Detect which cell encompasses the target text, then output its [x, y] center coordinate. 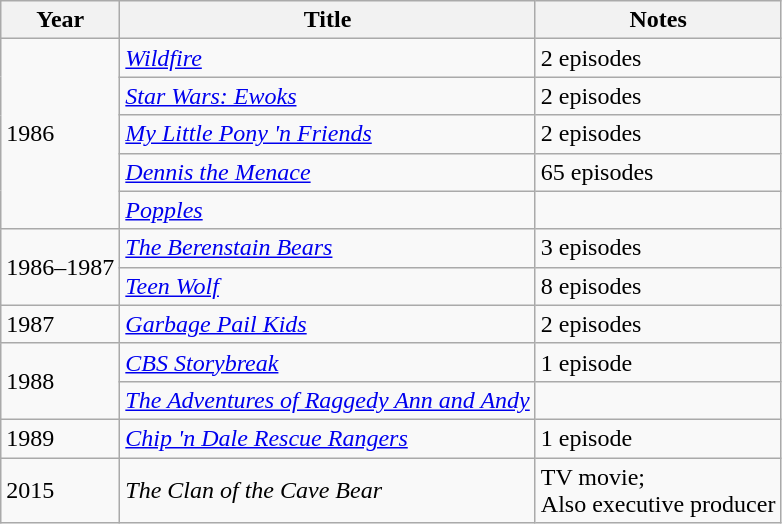
Year [60, 20]
1989 [60, 438]
The Adventures of Raggedy Ann and Andy [328, 400]
65 episodes [658, 172]
3 episodes [658, 248]
The Clan of the Cave Bear [328, 490]
Star Wars: Ewoks [328, 96]
Wildfire [328, 58]
TV movie;Also executive producer [658, 490]
8 episodes [658, 286]
2015 [60, 490]
1986–1987 [60, 267]
Chip 'n Dale Rescue Rangers [328, 438]
Notes [658, 20]
Teen Wolf [328, 286]
1988 [60, 381]
1986 [60, 134]
Title [328, 20]
CBS Storybreak [328, 362]
1987 [60, 324]
Garbage Pail Kids [328, 324]
My Little Pony 'n Friends [328, 134]
Popples [328, 210]
Dennis the Menace [328, 172]
The Berenstain Bears [328, 248]
